Output the [X, Y] coordinate of the center of the cell containing the given text.  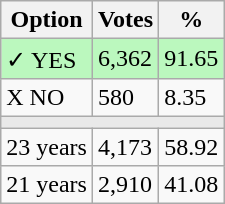
58.92 [192, 147]
21 years [47, 185]
✓ YES [47, 59]
4,173 [125, 147]
580 [125, 97]
X NO [47, 97]
% [192, 20]
Votes [125, 20]
91.65 [192, 59]
23 years [47, 147]
41.08 [192, 185]
8.35 [192, 97]
6,362 [125, 59]
Option [47, 20]
2,910 [125, 185]
